For the text-containing cell, return its midpoint in (X, Y) coordinate format. 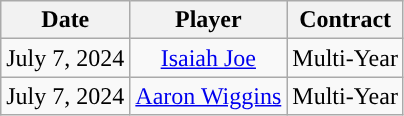
Isaiah Joe (208, 58)
Date (66, 20)
Player (208, 20)
Contract (346, 20)
Aaron Wiggins (208, 96)
